Capture the cell that displays the provided text and extract its [X, Y] central coordinate. 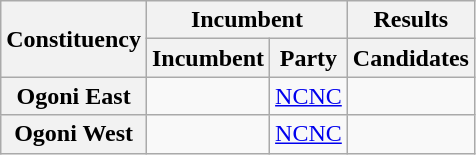
Constituency [74, 39]
Party [309, 58]
Results [410, 20]
Candidates [410, 58]
Ogoni East [74, 96]
Ogoni West [74, 134]
